Identify which cell holds the provided text, then report its [x, y] central coordinate. 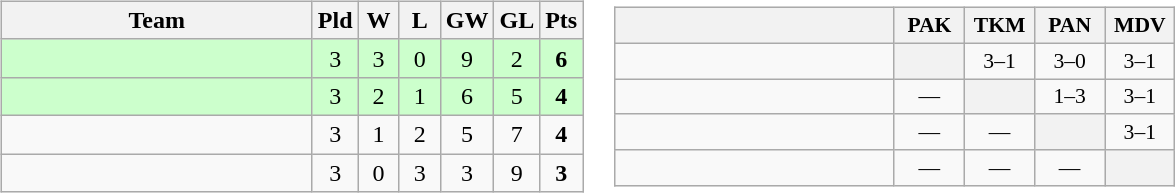
PAN [1070, 25]
L [420, 20]
W [378, 20]
Team [156, 20]
Pld [335, 20]
GL [517, 20]
1–3 [1070, 97]
7 [517, 134]
PAK [929, 25]
GW [467, 20]
MDV [1140, 25]
Pts [562, 20]
TKM [999, 25]
3–0 [1070, 61]
